Capture the cell that displays the provided text and extract its [x, y] central coordinate. 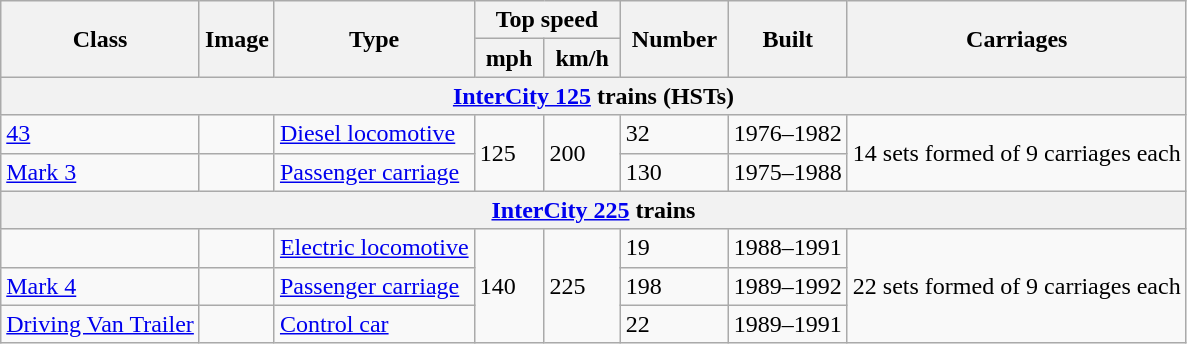
1975–1988 [788, 172]
200 [582, 153]
Mark 4 [100, 286]
43 [100, 134]
Built [788, 39]
Diesel locomotive [374, 134]
Carriages [1016, 39]
14 sets formed of 9 carriages each [1016, 153]
Number [674, 39]
mph [509, 58]
Class [100, 39]
Mark 3 [100, 172]
140 [509, 286]
22 sets formed of 9 carriages each [1016, 286]
Image [236, 39]
km/h [582, 58]
19 [674, 248]
Driving Van Trailer [100, 324]
32 [674, 134]
Control car [374, 324]
22 [674, 324]
198 [674, 286]
225 [582, 286]
InterCity 125 trains (HSTs) [594, 96]
1988–1991 [788, 248]
125 [509, 153]
Top speed [547, 20]
1976–1982 [788, 134]
Type [374, 39]
1989–1992 [788, 286]
1989–1991 [788, 324]
InterCity 225 trains [594, 210]
Electric locomotive [374, 248]
130 [674, 172]
